Determine the (X, Y) coordinate at the center of the cell enclosing the given text.  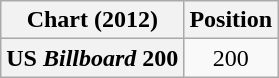
Chart (2012) (92, 20)
200 (231, 58)
US Billboard 200 (92, 58)
Position (231, 20)
